Find where the given text appears and provide that cell's center as [X, Y] coordinate. 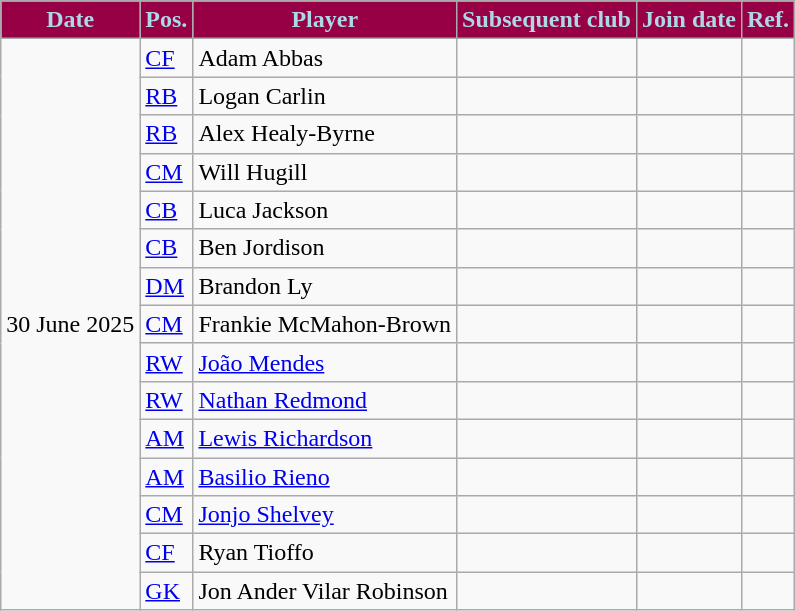
João Mendes [325, 362]
Join date [688, 20]
Player [325, 20]
Lewis Richardson [325, 438]
Nathan Redmond [325, 400]
Pos. [166, 20]
Basilio Rieno [325, 477]
Date [70, 20]
Ref. [768, 20]
30 June 2025 [70, 324]
Logan Carlin [325, 96]
Alex Healy-Byrne [325, 134]
Subsequent club [547, 20]
Frankie McMahon-Brown [325, 324]
Jonjo Shelvey [325, 515]
Will Hugill [325, 172]
GK [166, 591]
DM [166, 286]
Jon Ander Vilar Robinson [325, 591]
Brandon Ly [325, 286]
Luca Jackson [325, 210]
Ryan Tioffo [325, 553]
Ben Jordison [325, 248]
Adam Abbas [325, 58]
